For the text-containing cell, return its midpoint in (X, Y) coordinate format. 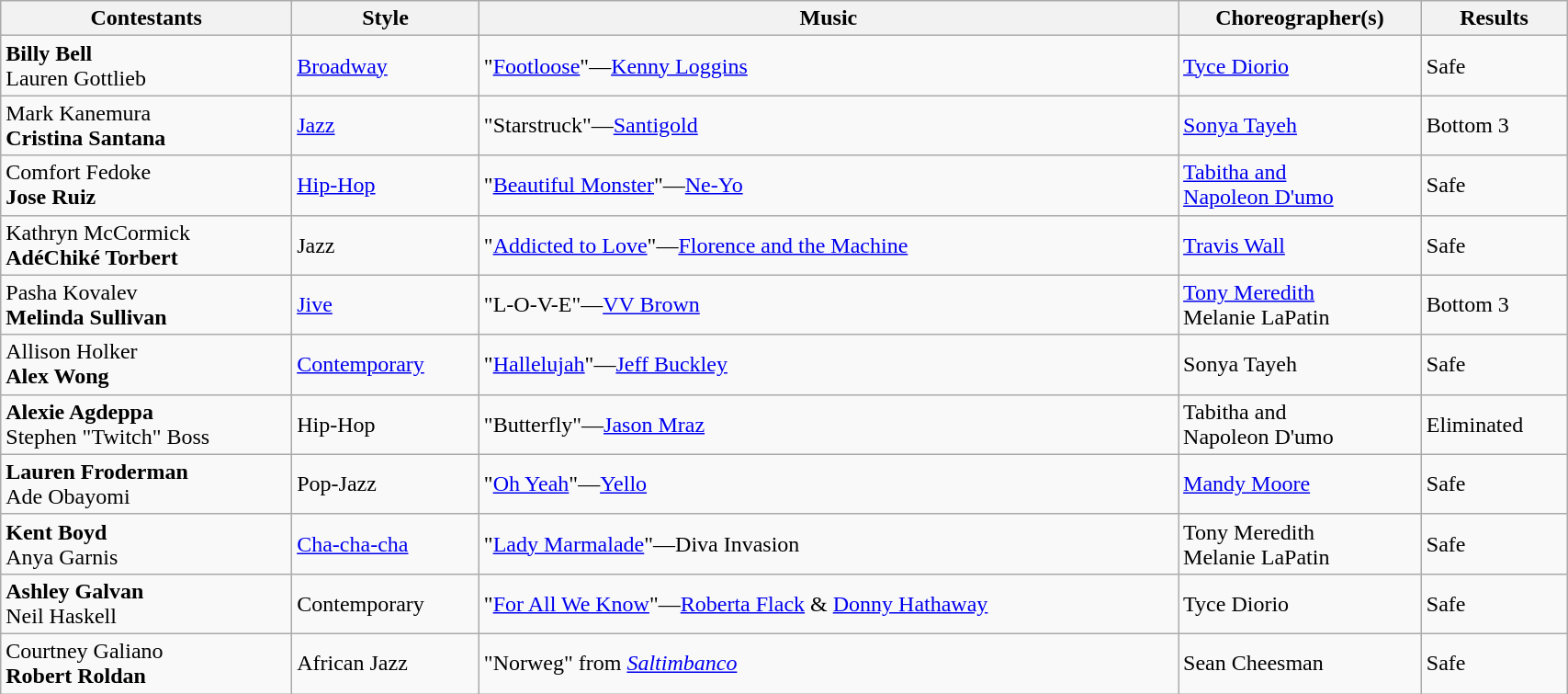
"L-O-V-E"—VV Brown (829, 305)
Mandy Moore (1301, 484)
Lauren FrodermanAde Obayomi (147, 484)
"For All We Know"—Roberta Flack & Donny Hathaway (829, 603)
Kent BoydAnya Garnis (147, 544)
Eliminated (1494, 425)
Cha-cha-cha (386, 544)
Style (386, 18)
Travis Wall (1301, 245)
Results (1494, 18)
Contestants (147, 18)
"Norweg" from Saltimbanco (829, 664)
African Jazz (386, 664)
Pop-Jazz (386, 484)
"Hallelujah"—Jeff Buckley (829, 364)
Mark KanemuraCristina Santana (147, 125)
Courtney GalianoRobert Roldan (147, 664)
Broadway (386, 66)
Ashley GalvanNeil Haskell (147, 603)
"Starstruck"—Santigold (829, 125)
Allison HolkerAlex Wong (147, 364)
Kathryn McCormickAdéChiké Torbert (147, 245)
"Oh Yeah"—Yello (829, 484)
Sean Cheesman (1301, 664)
Jive (386, 305)
"Addicted to Love"—Florence and the Machine (829, 245)
Choreographer(s) (1301, 18)
"Butterfly"—Jason Mraz (829, 425)
Billy BellLauren Gottlieb (147, 66)
Pasha KovalevMelinda Sullivan (147, 305)
"Beautiful Monster"—Ne-Yo (829, 186)
Comfort FedokeJose Ruiz (147, 186)
Alexie AgdeppaStephen "Twitch" Boss (147, 425)
Music (829, 18)
"Lady Marmalade"—Diva Invasion (829, 544)
"Footloose"—Kenny Loggins (829, 66)
